For the text-containing cell, return its midpoint in (X, Y) coordinate format. 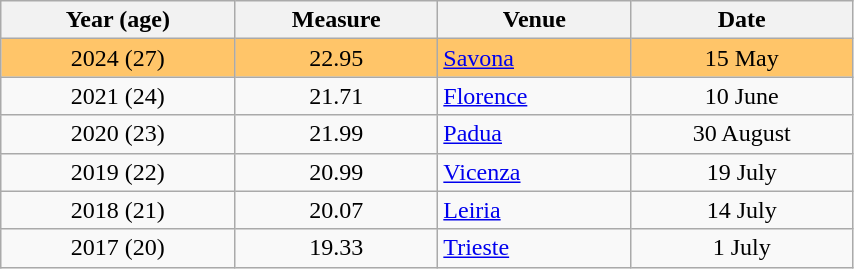
20.07 (336, 210)
Vicenza (534, 172)
2017 (20) (118, 248)
Measure (336, 20)
Padua (534, 134)
15 May (742, 58)
19 July (742, 172)
2021 (24) (118, 96)
30 August (742, 134)
21.71 (336, 96)
19.33 (336, 248)
Florence (534, 96)
2019 (22) (118, 172)
14 July (742, 210)
1 July (742, 248)
10 June (742, 96)
Savona (534, 58)
21.99 (336, 134)
2018 (21) (118, 210)
2024 (27) (118, 58)
Venue (534, 20)
20.99 (336, 172)
Leiria (534, 210)
22.95 (336, 58)
Year (age) (118, 20)
2020 (23) (118, 134)
Trieste (534, 248)
Date (742, 20)
